Extract the (X, Y) coordinate from the center of the cell holding the provided text.  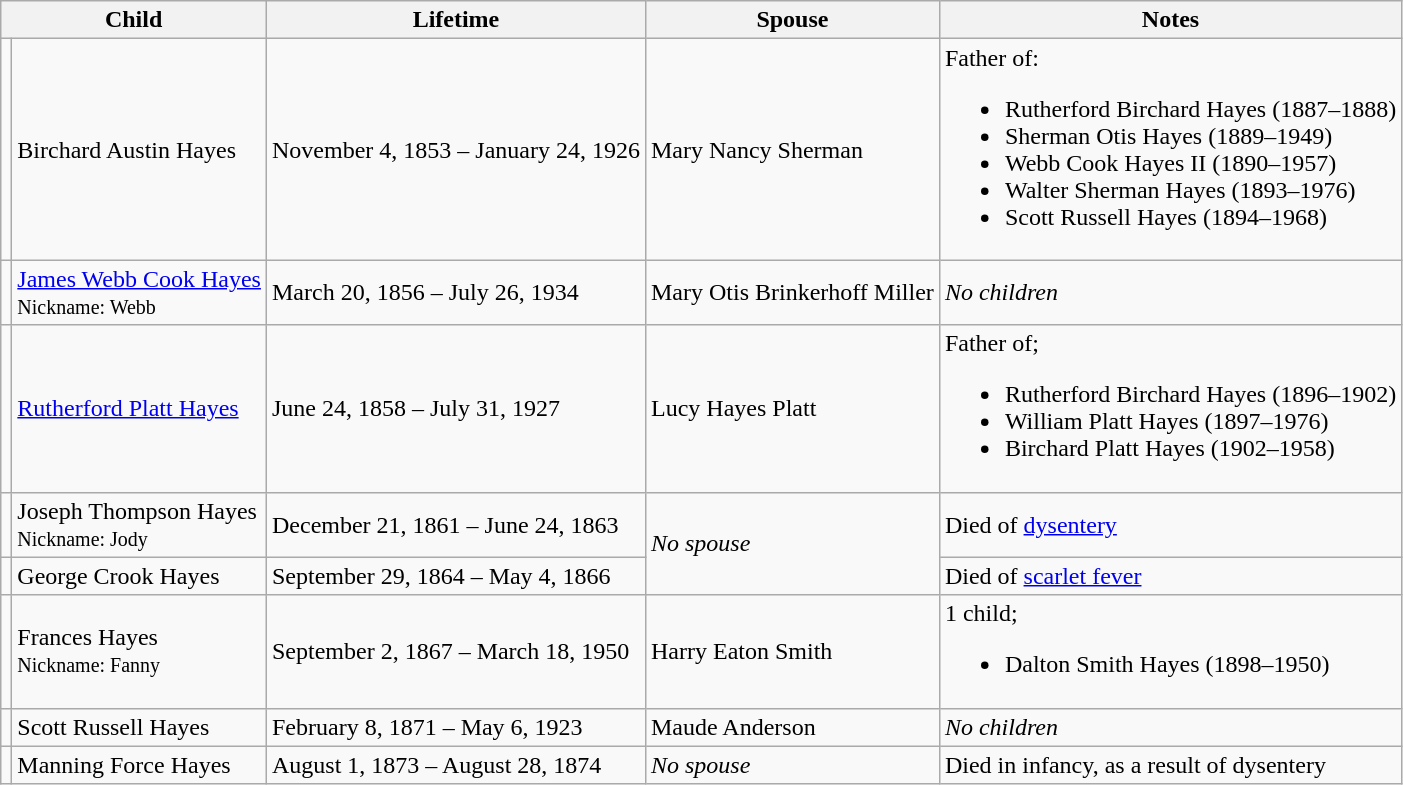
Lifetime (456, 20)
Maude Anderson (792, 727)
Harry Eaton Smith (792, 652)
September 29, 1864 – May 4, 1866 (456, 576)
1 child;Dalton Smith Hayes (1898–1950) (1170, 652)
September 2, 1867 – March 18, 1950 (456, 652)
Joseph Thompson HayesNickname: Jody (140, 524)
December 21, 1861 – June 24, 1863 (456, 524)
February 8, 1871 – May 6, 1923 (456, 727)
Mary Nancy Sherman (792, 150)
Spouse (792, 20)
June 24, 1858 – July 31, 1927 (456, 408)
Died of dysentery (1170, 524)
Child (134, 20)
Notes (1170, 20)
Birchard Austin Hayes (140, 150)
Rutherford Platt Hayes (140, 408)
Frances HayesNickname: Fanny (140, 652)
Died in infancy, as a result of dysentery (1170, 765)
Scott Russell Hayes (140, 727)
George Crook Hayes (140, 576)
March 20, 1856 – July 26, 1934 (456, 292)
November 4, 1853 – January 24, 1926 (456, 150)
Father of;Rutherford Birchard Hayes (1896–1902)William Platt Hayes (1897–1976)Birchard Platt Hayes (1902–1958) (1170, 408)
Died of scarlet fever (1170, 576)
Mary Otis Brinkerhoff Miller (792, 292)
Lucy Hayes Platt (792, 408)
August 1, 1873 – August 28, 1874 (456, 765)
Manning Force Hayes (140, 765)
James Webb Cook HayesNickname: Webb (140, 292)
